Detect which cell encompasses the target text, then output its (X, Y) center coordinate. 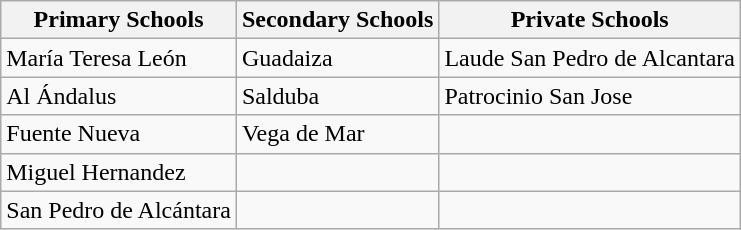
Salduba (337, 96)
San Pedro de Alcántara (119, 210)
Laude San Pedro de Alcantara (590, 58)
Miguel Hernandez (119, 172)
Secondary Schools (337, 20)
Primary Schools (119, 20)
Al Ándalus (119, 96)
María Teresa León (119, 58)
Fuente Nueva (119, 134)
Vega de Mar (337, 134)
Patrocinio San Jose (590, 96)
Guadaiza (337, 58)
Private Schools (590, 20)
